Capture the cell that displays the provided text and extract its (X, Y) central coordinate. 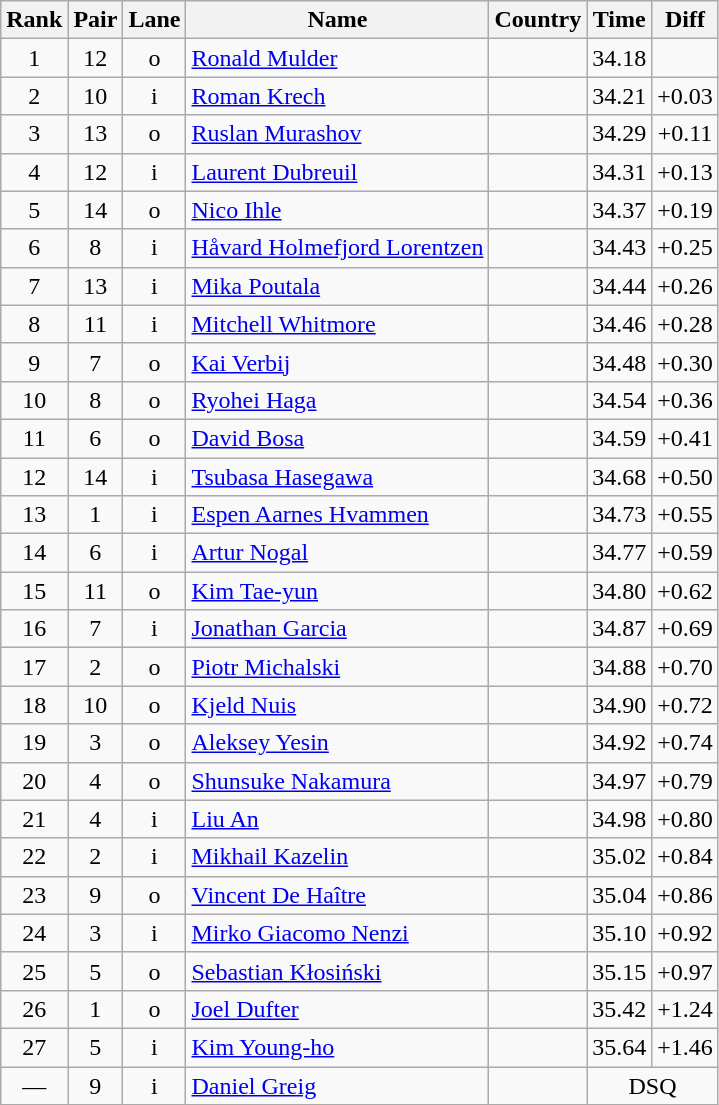
Nico Ihle (338, 210)
Ruslan Murashov (338, 134)
35.15 (620, 971)
+0.11 (686, 134)
+0.59 (686, 553)
Daniel Greig (338, 1085)
34.44 (620, 286)
34.92 (620, 743)
34.46 (620, 324)
Joel Dufter (338, 1009)
+0.41 (686, 438)
34.31 (620, 172)
Piotr Michalski (338, 667)
27 (34, 1047)
+0.50 (686, 477)
Tsubasa Hasegawa (338, 477)
Mika Poutala (338, 286)
Country (538, 20)
19 (34, 743)
21 (34, 819)
24 (34, 933)
Espen Aarnes Hvammen (338, 515)
+0.84 (686, 857)
35.04 (620, 895)
25 (34, 971)
Mikhail Kazelin (338, 857)
Sebastian Kłosiński (338, 971)
34.90 (620, 705)
Ronald Mulder (338, 58)
34.21 (620, 96)
35.42 (620, 1009)
35.02 (620, 857)
+0.13 (686, 172)
Jonathan Garcia (338, 629)
— (34, 1085)
+0.92 (686, 933)
Mitchell Whitmore (338, 324)
15 (34, 591)
Diff (686, 20)
+0.26 (686, 286)
+0.74 (686, 743)
34.98 (620, 819)
23 (34, 895)
34.29 (620, 134)
+0.86 (686, 895)
+0.03 (686, 96)
+0.55 (686, 515)
+0.28 (686, 324)
34.87 (620, 629)
+0.70 (686, 667)
+0.62 (686, 591)
35.10 (620, 933)
17 (34, 667)
+0.69 (686, 629)
Artur Nogal (338, 553)
Vincent De Haître (338, 895)
Name (338, 20)
Shunsuke Nakamura (338, 781)
22 (34, 857)
+0.80 (686, 819)
Kim Tae-yun (338, 591)
34.73 (620, 515)
Ryohei Haga (338, 400)
34.18 (620, 58)
Rank (34, 20)
34.43 (620, 248)
34.88 (620, 667)
Roman Krech (338, 96)
34.97 (620, 781)
34.48 (620, 362)
+1.46 (686, 1047)
Pair (96, 20)
18 (34, 705)
+0.36 (686, 400)
+1.24 (686, 1009)
Liu An (338, 819)
34.59 (620, 438)
Time (620, 20)
34.54 (620, 400)
35.64 (620, 1047)
16 (34, 629)
+0.79 (686, 781)
+0.72 (686, 705)
Laurent Dubreuil (338, 172)
Kim Young-ho (338, 1047)
34.68 (620, 477)
26 (34, 1009)
Kjeld Nuis (338, 705)
20 (34, 781)
+0.97 (686, 971)
Mirko Giacomo Nenzi (338, 933)
DSQ (653, 1085)
Aleksey Yesin (338, 743)
Kai Verbij (338, 362)
34.77 (620, 553)
+0.30 (686, 362)
34.37 (620, 210)
David Bosa (338, 438)
+0.25 (686, 248)
Håvard Holmefjord Lorentzen (338, 248)
34.80 (620, 591)
+0.19 (686, 210)
Lane (154, 20)
